From the cell containing the given text, extract its center point as [X, Y] coordinate. 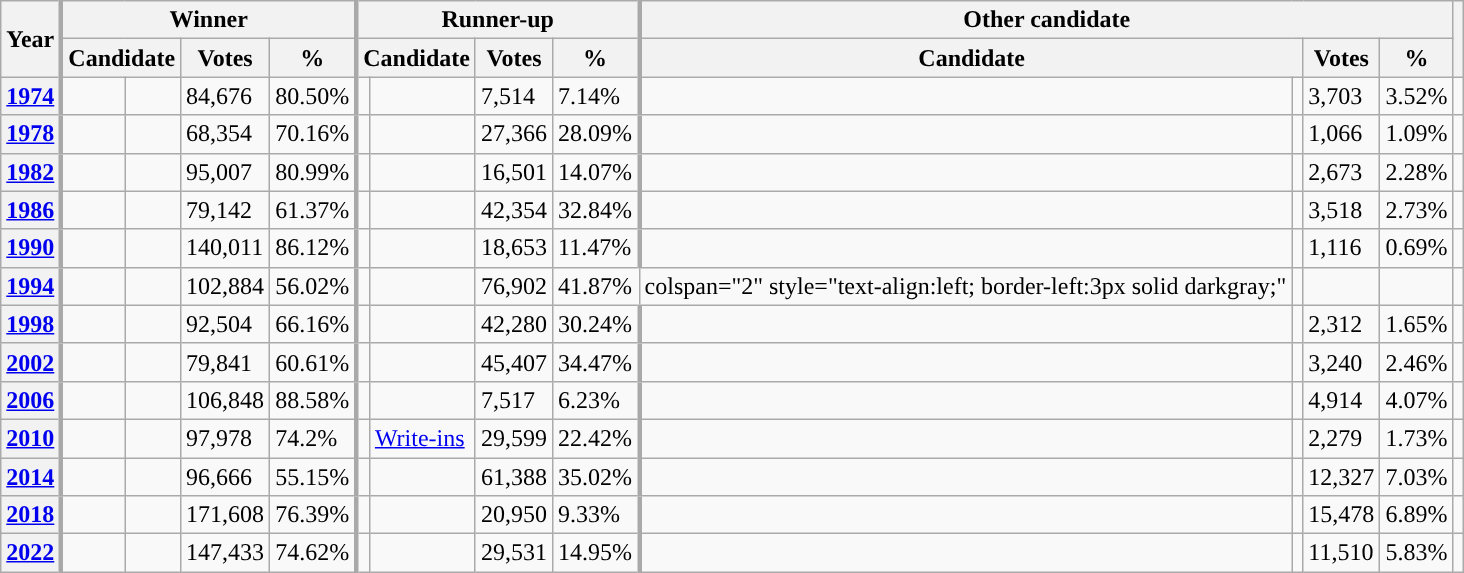
7,517 [514, 400]
4.07% [1416, 400]
3,703 [1342, 96]
74.2% [314, 438]
2010 [32, 438]
92,504 [226, 324]
1,116 [1342, 248]
2,312 [1342, 324]
60.61% [314, 362]
79,841 [226, 362]
70.16% [314, 134]
2,673 [1342, 172]
2002 [32, 362]
42,354 [514, 210]
27,366 [514, 134]
29,531 [514, 553]
61.37% [314, 210]
Write-ins [422, 438]
7,514 [514, 96]
4,914 [1342, 400]
7.03% [1416, 477]
2.73% [1416, 210]
12,327 [1342, 477]
Other candidate [1046, 20]
Runner-up [498, 20]
2018 [32, 515]
147,433 [226, 553]
29,599 [514, 438]
76.39% [314, 515]
55.15% [314, 477]
2,279 [1342, 438]
34.47% [596, 362]
0.69% [1416, 248]
1974 [32, 96]
1.73% [1416, 438]
56.02% [314, 286]
3.52% [1416, 96]
32.84% [596, 210]
1990 [32, 248]
97,978 [226, 438]
11.47% [596, 248]
140,011 [226, 248]
22.42% [596, 438]
1.65% [1416, 324]
28.09% [596, 134]
5.83% [1416, 553]
16,501 [514, 172]
171,608 [226, 515]
102,884 [226, 286]
9.33% [596, 515]
2014 [32, 477]
76,902 [514, 286]
3,240 [1342, 362]
84,676 [226, 96]
1.09% [1416, 134]
80.99% [314, 172]
95,007 [226, 172]
14.07% [596, 172]
2.46% [1416, 362]
1978 [32, 134]
3,518 [1342, 210]
2006 [32, 400]
6.89% [1416, 515]
68,354 [226, 134]
18,653 [514, 248]
2.28% [1416, 172]
30.24% [596, 324]
88.58% [314, 400]
106,848 [226, 400]
20,950 [514, 515]
7.14% [596, 96]
61,388 [514, 477]
Winner [208, 20]
66.16% [314, 324]
colspan="2" style="text-align:left; border-left:3px solid darkgray;" [966, 286]
Year [32, 39]
1,066 [1342, 134]
15,478 [1342, 515]
1994 [32, 286]
42,280 [514, 324]
79,142 [226, 210]
80.50% [314, 96]
6.23% [596, 400]
1998 [32, 324]
14.95% [596, 553]
45,407 [514, 362]
74.62% [314, 553]
86.12% [314, 248]
35.02% [596, 477]
11,510 [1342, 553]
1982 [32, 172]
41.87% [596, 286]
96,666 [226, 477]
2022 [32, 553]
1986 [32, 210]
